Output the (x, y) coordinate of the center of the cell containing the given text.  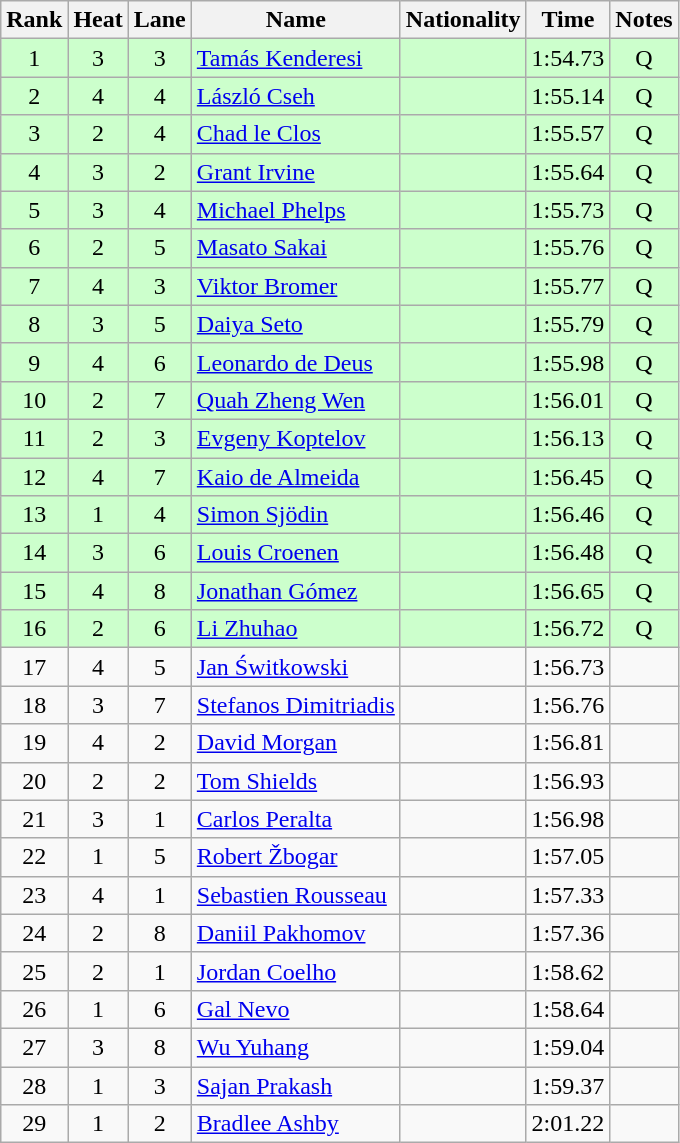
27 (34, 1047)
1:56.46 (568, 515)
Simon Sjödin (296, 515)
Evgeny Koptelov (296, 438)
Kaio de Almeida (296, 477)
1:56.93 (568, 781)
24 (34, 933)
1:56.73 (568, 667)
17 (34, 667)
1:55.73 (568, 210)
25 (34, 971)
1:55.76 (568, 248)
1:56.65 (568, 591)
28 (34, 1085)
12 (34, 477)
Robert Žbogar (296, 857)
11 (34, 438)
26 (34, 1009)
2:01.22 (568, 1124)
Wu Yuhang (296, 1047)
21 (34, 819)
1:56.01 (568, 400)
Tom Shields (296, 781)
1:59.37 (568, 1085)
Louis Croenen (296, 553)
15 (34, 591)
1:55.79 (568, 324)
1:55.57 (568, 134)
20 (34, 781)
1:55.64 (568, 172)
1:56.76 (568, 705)
László Cseh (296, 96)
Jan Świtkowski (296, 667)
David Morgan (296, 743)
1:55.77 (568, 286)
Stefanos Dimitriadis (296, 705)
1:55.98 (568, 362)
Viktor Bromer (296, 286)
Sebastien Rousseau (296, 895)
1:57.33 (568, 895)
1:55.14 (568, 96)
Leonardo de Deus (296, 362)
Bradlee Ashby (296, 1124)
Chad le Clos (296, 134)
1:54.73 (568, 58)
Michael Phelps (296, 210)
1:57.05 (568, 857)
1:59.04 (568, 1047)
1:57.36 (568, 933)
Masato Sakai (296, 248)
10 (34, 400)
Daniil Pakhomov (296, 933)
1:56.72 (568, 629)
1:56.98 (568, 819)
Rank (34, 20)
Sajan Prakash (296, 1085)
14 (34, 553)
22 (34, 857)
18 (34, 705)
1:56.13 (568, 438)
1:56.81 (568, 743)
13 (34, 515)
Nationality (463, 20)
Heat (98, 20)
1:58.64 (568, 1009)
1:56.45 (568, 477)
Li Zhuhao (296, 629)
23 (34, 895)
Carlos Peralta (296, 819)
9 (34, 362)
Name (296, 20)
Quah Zheng Wen (296, 400)
1:58.62 (568, 971)
1:56.48 (568, 553)
Time (568, 20)
19 (34, 743)
Grant Irvine (296, 172)
Gal Nevo (296, 1009)
Jonathan Gómez (296, 591)
Lane (160, 20)
Tamás Kenderesi (296, 58)
16 (34, 629)
Notes (644, 20)
29 (34, 1124)
Jordan Coelho (296, 971)
Daiya Seto (296, 324)
